For the text-containing cell, return its midpoint in (X, Y) coordinate format. 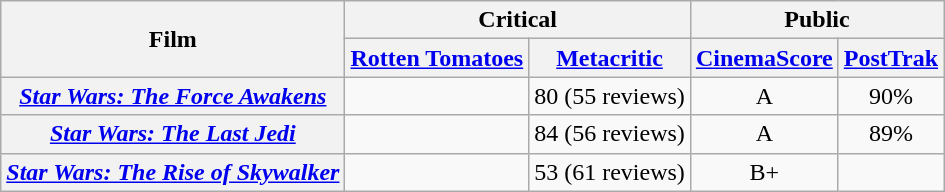
CinemaScore (764, 58)
Rotten Tomatoes (437, 58)
80 (55 reviews) (610, 96)
Metacritic (610, 58)
90% (890, 96)
Critical (518, 20)
Star Wars: The Last Jedi (173, 134)
53 (61 reviews) (610, 172)
84 (56 reviews) (610, 134)
B+ (764, 172)
PostTrak (890, 58)
Film (173, 39)
Public (816, 20)
Star Wars: The Rise of Skywalker (173, 172)
89% (890, 134)
Star Wars: The Force Awakens (173, 96)
